Find where the given text appears and provide that cell's center as [X, Y] coordinate. 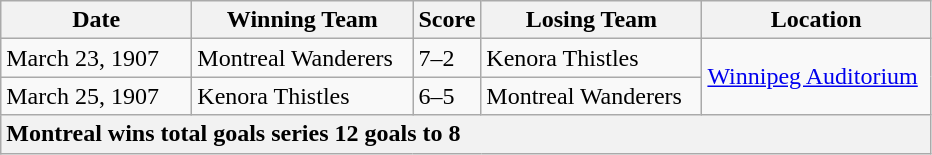
March 23, 1907 [96, 58]
Location [816, 20]
March 25, 1907 [96, 96]
Montreal wins total goals series 12 goals to 8 [466, 134]
6–5 [447, 96]
7–2 [447, 58]
Date [96, 20]
Winning Team [302, 20]
Losing Team [592, 20]
Score [447, 20]
Winnipeg Auditorium [816, 77]
